Search for the cell housing the specified text and yield its [X, Y] center coordinate. 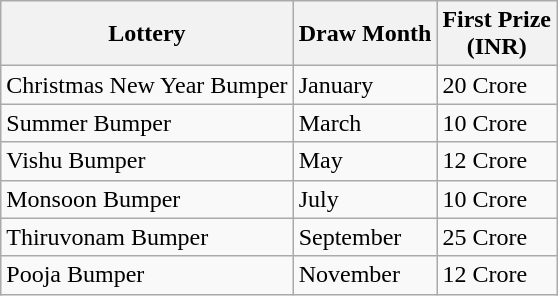
Monsoon Bumper [147, 199]
25 Crore [497, 237]
January [365, 85]
September [365, 237]
Lottery [147, 34]
Christmas New Year Bumper [147, 85]
Summer Bumper [147, 123]
Vishu Bumper [147, 161]
First Prize(INR) [497, 34]
November [365, 275]
May [365, 161]
Draw Month [365, 34]
July [365, 199]
Pooja Bumper [147, 275]
20 Crore [497, 85]
March [365, 123]
Thiruvonam Bumper [147, 237]
